Search for the cell housing the specified text and yield its [x, y] center coordinate. 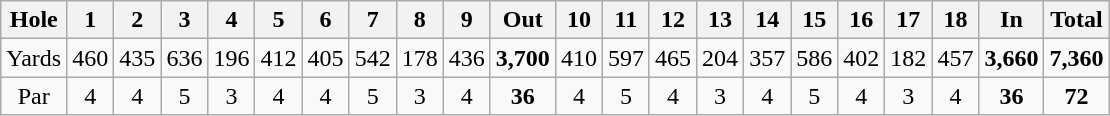
10 [578, 20]
17 [908, 20]
12 [672, 20]
3,700 [522, 58]
In [1012, 20]
2 [138, 20]
6 [326, 20]
542 [372, 58]
13 [720, 20]
357 [768, 58]
460 [90, 58]
72 [1076, 96]
636 [184, 58]
7,360 [1076, 58]
412 [278, 58]
11 [626, 20]
410 [578, 58]
402 [862, 58]
Hole [34, 20]
15 [814, 20]
Par [34, 96]
436 [466, 58]
204 [720, 58]
16 [862, 20]
18 [956, 20]
8 [420, 20]
405 [326, 58]
597 [626, 58]
1 [90, 20]
9 [466, 20]
435 [138, 58]
Out [522, 20]
7 [372, 20]
586 [814, 58]
178 [420, 58]
Total [1076, 20]
196 [232, 58]
3,660 [1012, 58]
457 [956, 58]
14 [768, 20]
Yards [34, 58]
465 [672, 58]
182 [908, 58]
